From the cell containing the given text, extract its center point as [X, Y] coordinate. 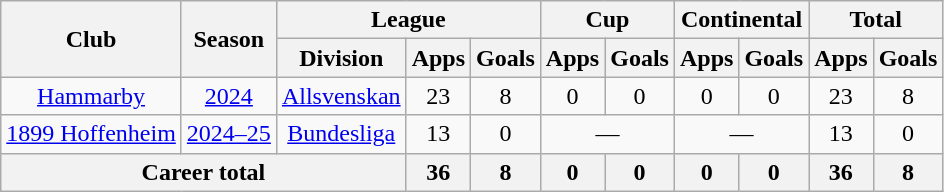
League [408, 20]
Hammarby [92, 96]
2024–25 [228, 134]
Career total [204, 172]
Total [876, 20]
1899 Hoffenheim [92, 134]
Division [341, 58]
Continental [741, 20]
Allsvenskan [341, 96]
Club [92, 39]
2024 [228, 96]
Bundesliga [341, 134]
Season [228, 39]
Cup [607, 20]
